Capture the cell that displays the provided text and extract its [X, Y] central coordinate. 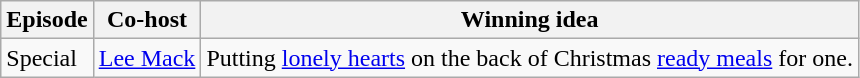
Episode [47, 20]
Co-host [147, 20]
Putting lonely hearts on the back of Christmas ready meals for one. [530, 58]
Lee Mack [147, 58]
Special [47, 58]
Winning idea [530, 20]
